Capture the cell that displays the provided text and extract its (X, Y) central coordinate. 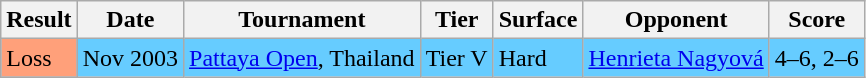
Tier (456, 20)
Opponent (676, 20)
Nov 2003 (130, 58)
Hard (538, 58)
Henrieta Nagyová (676, 58)
Tournament (302, 20)
4–6, 2–6 (816, 58)
Surface (538, 20)
Pattaya Open, Thailand (302, 58)
Result (39, 20)
Score (816, 20)
Loss (39, 58)
Date (130, 20)
Tier V (456, 58)
